Capture the cell that displays the provided text and extract its [x, y] central coordinate. 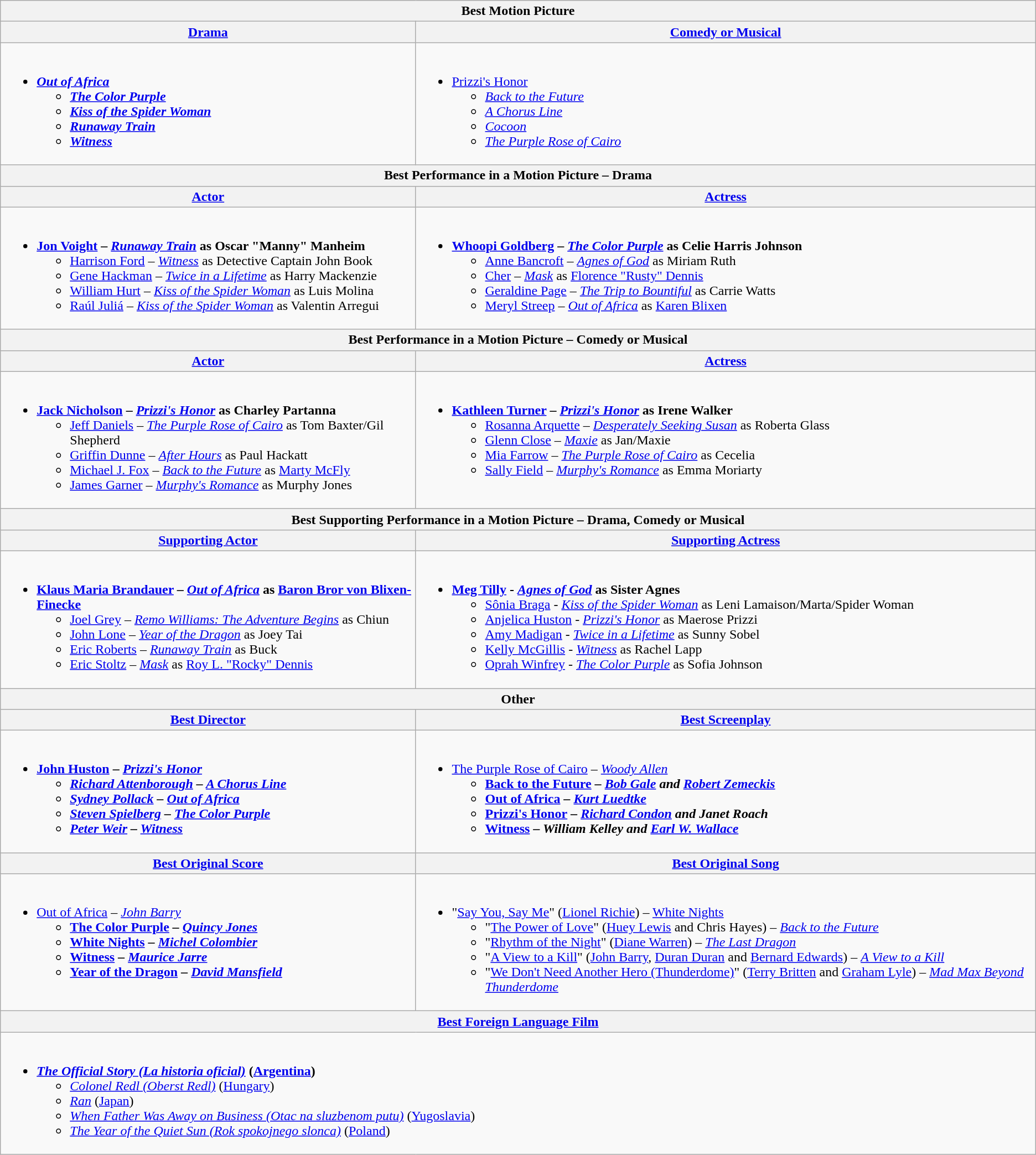
Best Original Song [726, 863]
Best Director [208, 720]
Supporting Actor [208, 540]
Best Foreign Language Film [518, 1022]
John Huston – Prizzi's HonorRichard Attenborough – A Chorus LineSydney Pollack – Out of AfricaSteven Spielberg – The Color PurplePeter Weir – Witness [208, 791]
Best Motion Picture [518, 11]
Other [518, 699]
Comedy or Musical [726, 32]
Best Screenplay [726, 720]
Prizzi's HonorBack to the FutureA Chorus LineCocoonThe Purple Rose of Cairo [726, 104]
Out of AfricaThe Color PurpleKiss of the Spider WomanRunaway TrainWitness [208, 104]
Best Performance in a Motion Picture – Comedy or Musical [518, 340]
Best Performance in a Motion Picture – Drama [518, 175]
Drama [208, 32]
Best Supporting Performance in a Motion Picture – Drama, Comedy or Musical [518, 519]
Out of Africa – John BarryThe Color Purple – Quincy JonesWhite Nights – Michel ColombierWitness – Maurice JarreYear of the Dragon – David Mansfield [208, 942]
Best Original Score [208, 863]
Supporting Actress [726, 540]
